Locate the cell with the specified text and output its (x, y) center coordinate. 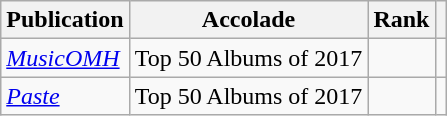
Rank (402, 20)
Paste (65, 96)
Accolade (248, 20)
Publication (65, 20)
MusicOMH (65, 58)
